Provide the [x, y] coordinate of the cell's center where the given text is located.  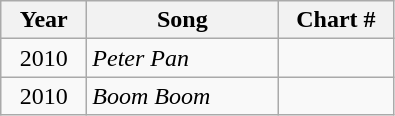
Chart # [336, 20]
Year [44, 20]
Peter Pan [182, 58]
Song [182, 20]
Boom Boom [182, 96]
